From the cell containing the given text, extract its center point as (X, Y) coordinate. 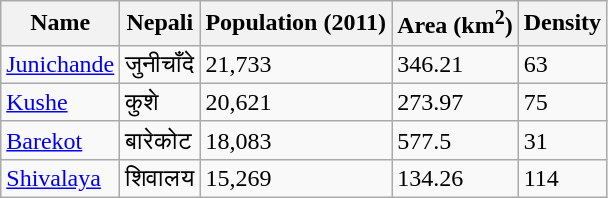
18,083 (296, 140)
134.26 (456, 178)
जुनीचाँदे (160, 64)
346.21 (456, 64)
114 (562, 178)
15,269 (296, 178)
Name (60, 24)
Population (2011) (296, 24)
Kushe (60, 102)
Shivalaya (60, 178)
Barekot (60, 140)
बारेकोट (160, 140)
31 (562, 140)
कुशे (160, 102)
273.97 (456, 102)
63 (562, 64)
Density (562, 24)
577.5 (456, 140)
20,621 (296, 102)
शिवालय (160, 178)
21,733 (296, 64)
75 (562, 102)
Junichande (60, 64)
Nepali (160, 24)
Area (km2) (456, 24)
